Identify which cell holds the provided text, then report its [x, y] central coordinate. 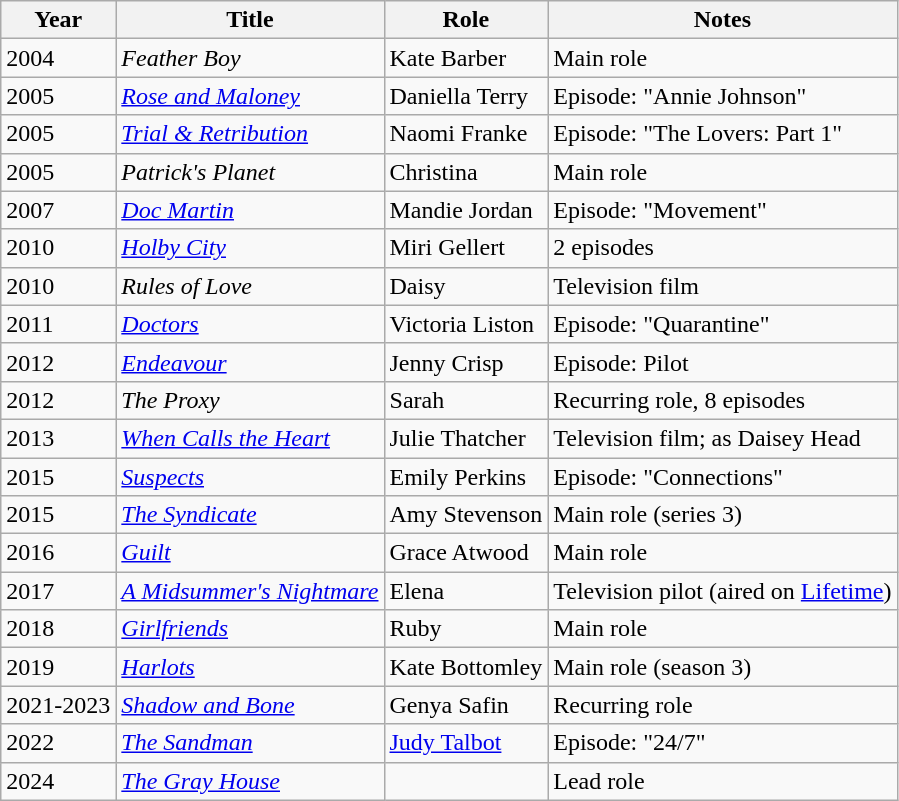
Main role (season 3) [722, 667]
Jenny Crisp [466, 362]
2022 [58, 743]
Judy Talbot [466, 743]
Rules of Love [250, 286]
Mandie Jordan [466, 210]
Endeavour [250, 362]
Suspects [250, 477]
Amy Stevenson [466, 515]
Episode: "The Lovers: Part 1" [722, 134]
A Midsummer's Nightmare [250, 591]
2021-2023 [58, 705]
Year [58, 20]
Television film [722, 286]
2024 [58, 781]
Episode: Pilot [722, 362]
Episode: "Annie Johnson" [722, 96]
2007 [58, 210]
Episode: "24/7" [722, 743]
Episode: "Quarantine" [722, 324]
The Syndicate [250, 515]
Holby City [250, 248]
Doctors [250, 324]
Elena [466, 591]
The Sandman [250, 743]
Recurring role [722, 705]
Recurring role, 8 episodes [722, 400]
Role [466, 20]
Girlfriends [250, 629]
Genya Safin [466, 705]
The Gray House [250, 781]
Victoria Liston [466, 324]
Miri Gellert [466, 248]
Episode: "Movement" [722, 210]
2019 [58, 667]
Guilt [250, 553]
2 episodes [722, 248]
Emily Perkins [466, 477]
The Proxy [250, 400]
When Calls the Heart [250, 438]
Feather Boy [250, 58]
Main role (series 3) [722, 515]
Trial & Retribution [250, 134]
Sarah [466, 400]
Ruby [466, 629]
Daniella Terry [466, 96]
Notes [722, 20]
2013 [58, 438]
Harlots [250, 667]
2016 [58, 553]
Kate Bottomley [466, 667]
Grace Atwood [466, 553]
Rose and Maloney [250, 96]
2004 [58, 58]
Naomi Franke [466, 134]
Kate Barber [466, 58]
2018 [58, 629]
2017 [58, 591]
2011 [58, 324]
Episode: "Connections" [722, 477]
Julie Thatcher [466, 438]
Daisy [466, 286]
Television film; as Daisey Head [722, 438]
Patrick's Planet [250, 172]
Shadow and Bone [250, 705]
Title [250, 20]
Christina [466, 172]
Lead role [722, 781]
Television pilot (aired on Lifetime) [722, 591]
Doc Martin [250, 210]
